Return [x, y] of the center of cell containing provided text 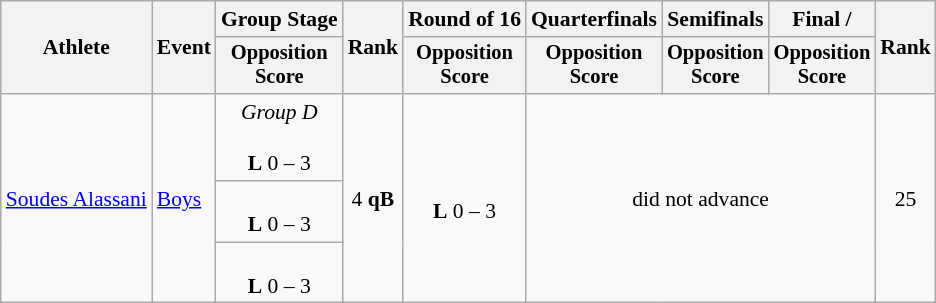
Semifinals [716, 19]
25 [906, 198]
4 qB [374, 198]
Soudes Alassani [76, 198]
did not advance [700, 198]
Event [184, 48]
Quarterfinals [594, 19]
Group Stage [280, 19]
Final / [822, 19]
Boys [184, 198]
Group DL 0 – 3 [280, 138]
Round of 16 [464, 19]
Athlete [76, 48]
